From the cell containing the given text, extract its center point as (x, y) coordinate. 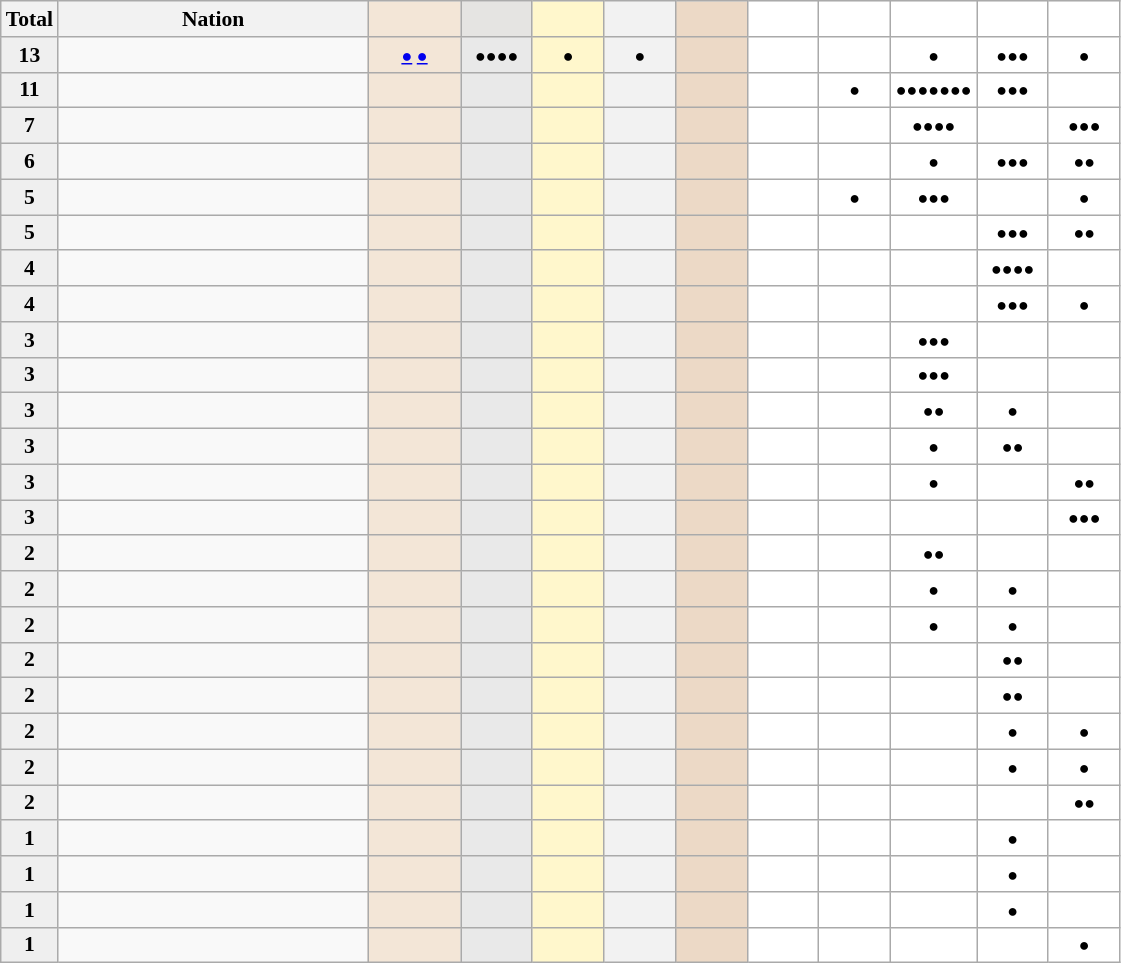
Nation (213, 19)
● ● (414, 55)
6 (30, 162)
11 (30, 90)
Total (30, 19)
7 (30, 126)
13 (30, 55)
●●●●●●● (934, 90)
